Pinpoint the cell where the given text exists, returning its (x, y) midpoint coordinate. 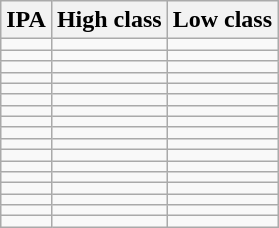
Low class (222, 20)
High class (109, 20)
IPA (26, 20)
